Find where the given text appears and provide that cell's center as [X, Y] coordinate. 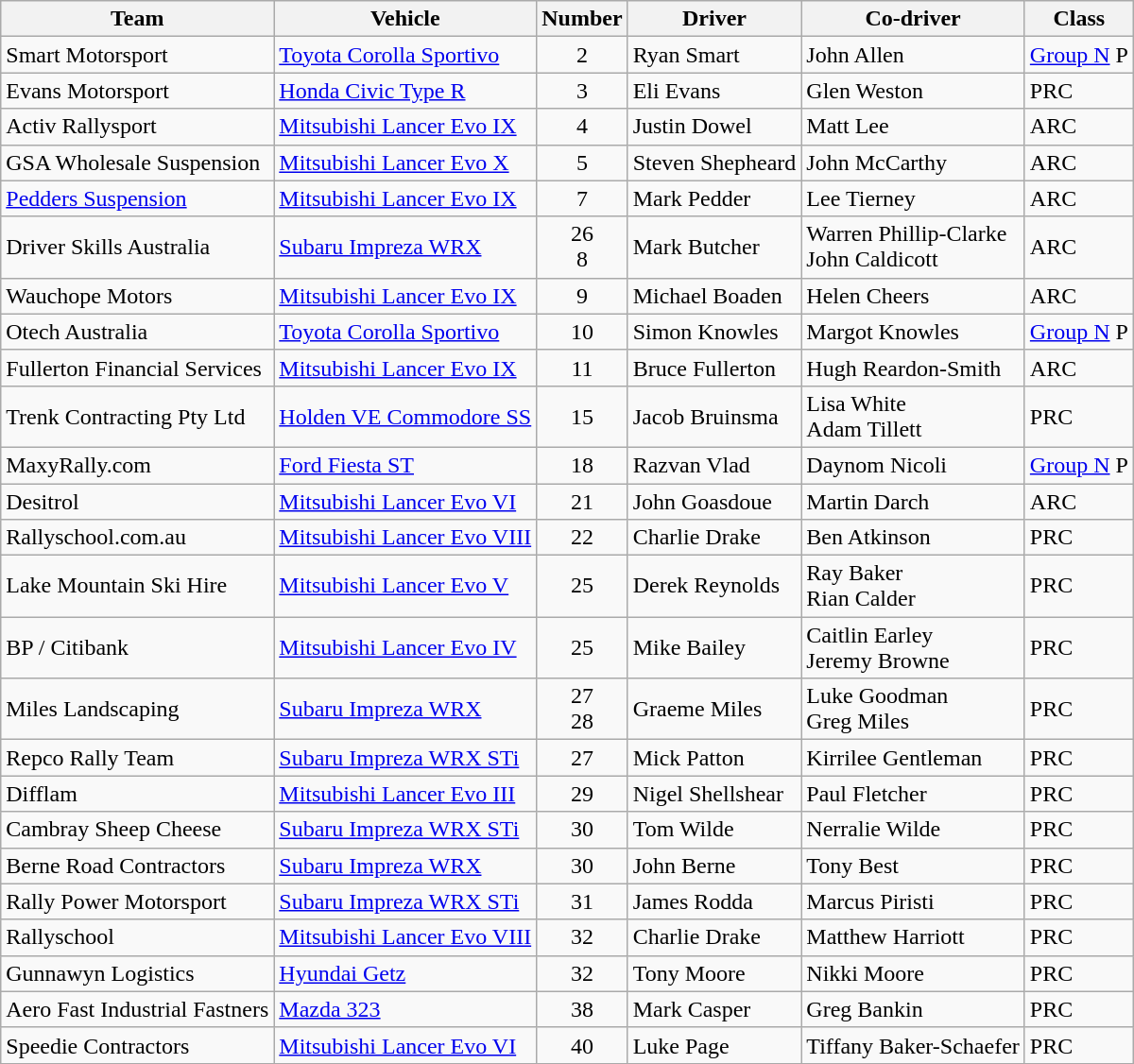
Rallyschool.com.au [138, 538]
Miles Landscaping [138, 709]
Tony Moore [714, 973]
Otech Australia [138, 332]
Greg Bankin [913, 1009]
John Goasdoue [714, 502]
Helen Cheers [913, 296]
Gunnawyn Logistics [138, 973]
Daynom Nicoli [913, 465]
22 [582, 538]
Tiffany Baker-Schaefer [913, 1045]
268 [582, 248]
Ford Fiesta ST [405, 465]
Mitsubishi Lancer Evo IV [405, 648]
Rally Power Motorsport [138, 901]
Luke Page [714, 1045]
9 [582, 296]
5 [582, 163]
Co-driver [913, 19]
Vehicle [405, 19]
Berne Road Contractors [138, 866]
Martin Darch [913, 502]
Matt Lee [913, 127]
Hugh Reardon-Smith [913, 368]
Ray BakerRian Calder [913, 586]
Jacob Bruinsma [714, 416]
Difflam [138, 794]
John Allen [913, 55]
Tom Wilde [714, 830]
4 [582, 127]
Speedie Contractors [138, 1045]
Driver [714, 19]
John Berne [714, 866]
Bruce Fullerton [714, 368]
Rallyschool [138, 937]
Mitsubishi Lancer Evo III [405, 794]
Lake Mountain Ski Hire [138, 586]
29 [582, 794]
Repco Rally Team [138, 758]
Eli Evans [714, 91]
Activ Rallysport [138, 127]
Mark Butcher [714, 248]
Tony Best [913, 866]
Cambray Sheep Cheese [138, 830]
27 [582, 758]
Trenk Contracting Pty Ltd [138, 416]
Desitrol [138, 502]
Marcus Piristi [913, 901]
Mike Bailey [714, 648]
Wauchope Motors [138, 296]
Steven Shepheard [714, 163]
James Rodda [714, 901]
Ben Atkinson [913, 538]
Aero Fast Industrial Fastners [138, 1009]
Team [138, 19]
Justin Dowel [714, 127]
MaxyRally.com [138, 465]
11 [582, 368]
Nerralie Wilde [913, 830]
Holden VE Commodore SS [405, 416]
John McCarthy [913, 163]
7 [582, 198]
Lee Tierney [913, 198]
3 [582, 91]
Caitlin EarleyJeremy Browne [913, 648]
Glen Weston [913, 91]
Derek Reynolds [714, 586]
38 [582, 1009]
Honda Civic Type R [405, 91]
Mark Casper [714, 1009]
Michael Boaden [714, 296]
Matthew Harriott [913, 937]
18 [582, 465]
Lisa WhiteAdam Tillett [913, 416]
Nigel Shellshear [714, 794]
40 [582, 1045]
Evans Motorsport [138, 91]
Mazda 323 [405, 1009]
Hyundai Getz [405, 973]
31 [582, 901]
Paul Fletcher [913, 794]
Ryan Smart [714, 55]
Fullerton Financial Services [138, 368]
BP / Citibank [138, 648]
Mitsubishi Lancer Evo V [405, 586]
Graeme Miles [714, 709]
Mitsubishi Lancer Evo X [405, 163]
Kirrilee Gentleman [913, 758]
2 [582, 55]
Nikki Moore [913, 973]
21 [582, 502]
Warren Phillip-ClarkeJohn Caldicott [913, 248]
Class [1079, 19]
Simon Knowles [714, 332]
Mark Pedder [714, 198]
Mick Patton [714, 758]
Razvan Vlad [714, 465]
Driver Skills Australia [138, 248]
10 [582, 332]
Margot Knowles [913, 332]
15 [582, 416]
GSA Wholesale Suspension [138, 163]
Luke GoodmanGreg Miles [913, 709]
Number [582, 19]
2728 [582, 709]
Smart Motorsport [138, 55]
Pedders Suspension [138, 198]
